Pinpoint the cell where the given text exists, returning its [x, y] midpoint coordinate. 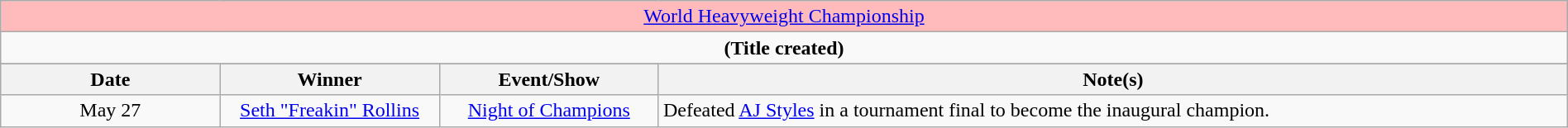
Note(s) [1113, 79]
Event/Show [549, 79]
Defeated AJ Styles in a tournament final to become the inaugural champion. [1113, 111]
Winner [329, 79]
Night of Champions [549, 111]
(Title created) [784, 48]
World Heavyweight Championship [784, 17]
May 27 [111, 111]
Seth "Freakin" Rollins [329, 111]
Date [111, 79]
